Pinpoint the cell where the given text exists, returning its [X, Y] midpoint coordinate. 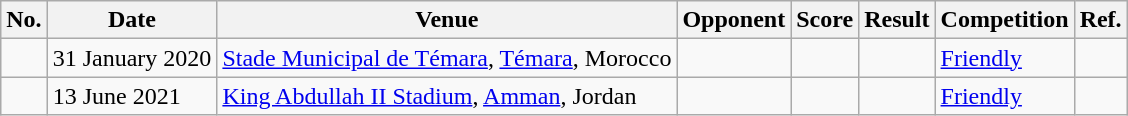
Competition [1004, 20]
Stade Municipal de Témara, Témara, Morocco [447, 58]
Date [132, 20]
13 June 2021 [132, 96]
Score [825, 20]
Result [897, 20]
Ref. [1100, 20]
Opponent [734, 20]
King Abdullah II Stadium, Amman, Jordan [447, 96]
No. [24, 20]
31 January 2020 [132, 58]
Venue [447, 20]
